Extract the (X, Y) coordinate from the center of the cell holding the provided text.  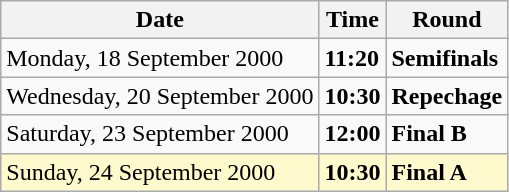
Wednesday, 20 September 2000 (160, 96)
Date (160, 20)
Semifinals (447, 58)
Monday, 18 September 2000 (160, 58)
Time (352, 20)
Final B (447, 134)
Repechage (447, 96)
Round (447, 20)
Final A (447, 172)
12:00 (352, 134)
Saturday, 23 September 2000 (160, 134)
11:20 (352, 58)
Sunday, 24 September 2000 (160, 172)
